Return [x, y] of the center of cell containing provided text 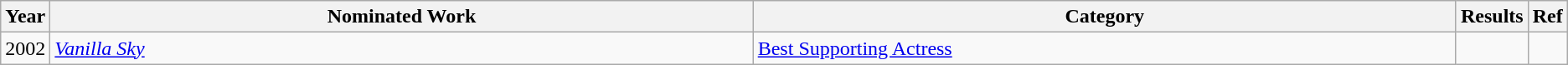
Vanilla Sky [402, 48]
Results [1492, 17]
Year [25, 17]
Category [1104, 17]
2002 [25, 48]
Ref [1548, 17]
Nominated Work [402, 17]
Best Supporting Actress [1104, 48]
